Return the [x, y] coordinate for the center point of the cell that contains the specified text.  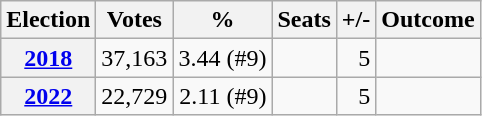
Votes [134, 20]
2.11 (#9) [222, 96]
2022 [48, 96]
% [222, 20]
2018 [48, 58]
Outcome [428, 20]
22,729 [134, 96]
Seats [304, 20]
37,163 [134, 58]
+/- [356, 20]
3.44 (#9) [222, 58]
Election [48, 20]
